Detect which cell encompasses the target text, then output its (X, Y) center coordinate. 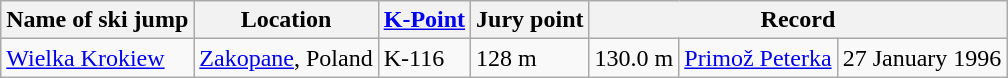
130.0 m (634, 58)
Name of ski jump (98, 20)
27 January 1996 (922, 58)
Primož Peterka (758, 58)
Zakopane, Poland (286, 58)
Record (798, 20)
K-Point (424, 20)
128 m (530, 58)
Location (286, 20)
Jury point (530, 20)
K-116 (424, 58)
Wielka Krokiew (98, 58)
